Scan for the cell matching the given text and deliver its [X, Y] coordinate at center. 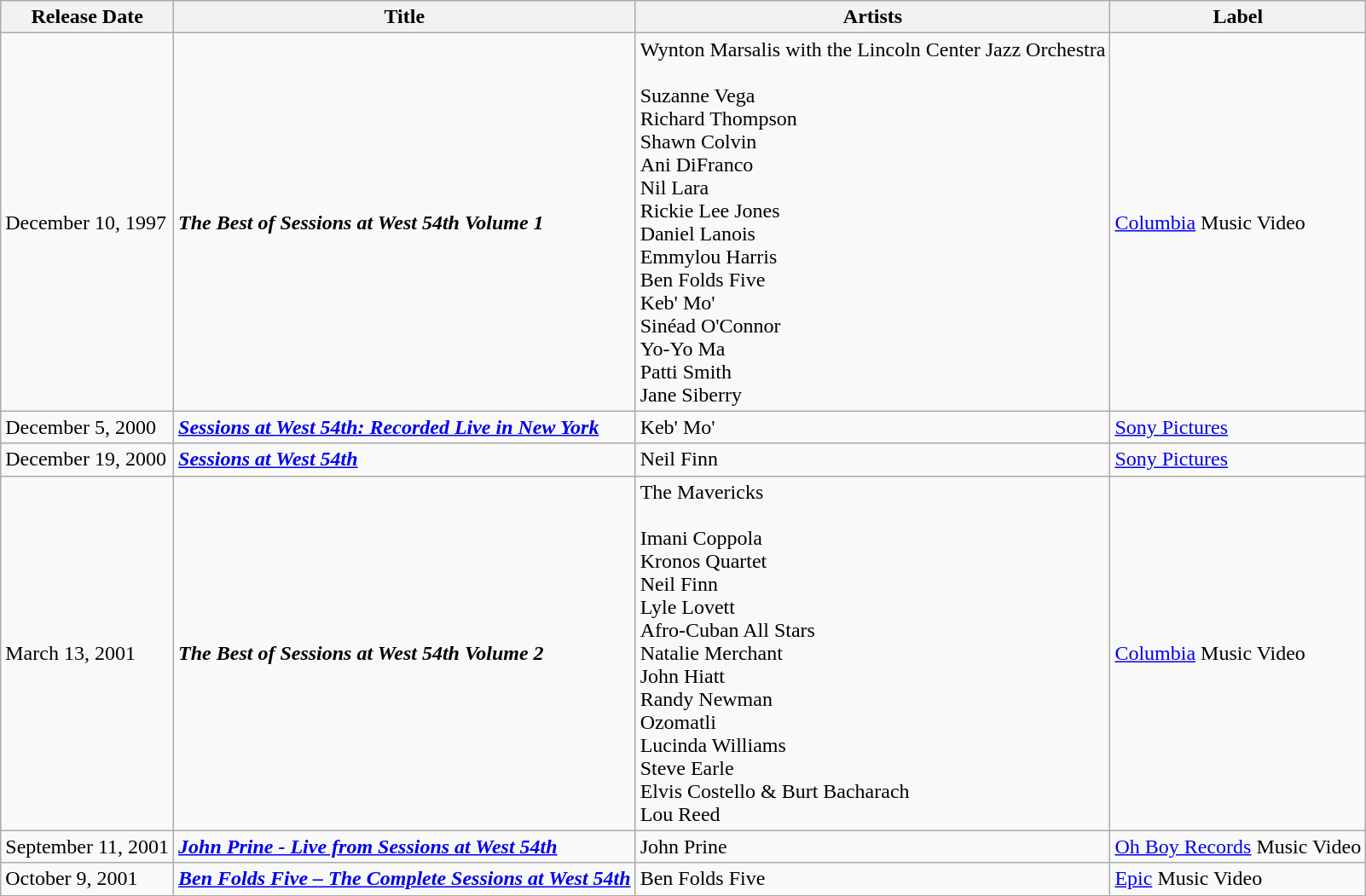
September 11, 2001 [87, 847]
Oh Boy Records Music Video [1238, 847]
Label [1238, 17]
December 10, 1997 [87, 222]
Artists [873, 17]
The Best of Sessions at West 54th Volume 1 [405, 222]
Title [405, 17]
Sessions at West 54th: Recorded Live in New York [405, 427]
Sessions at West 54th [405, 460]
The Best of Sessions at West 54th Volume 2 [405, 653]
Neil Finn [873, 460]
Ben Folds Five [873, 879]
December 19, 2000 [87, 460]
March 13, 2001 [87, 653]
Release Date [87, 17]
John Prine [873, 847]
December 5, 2000 [87, 427]
John Prine - Live from Sessions at West 54th [405, 847]
October 9, 2001 [87, 879]
Ben Folds Five – The Complete Sessions at West 54th [405, 879]
Keb' Mo' [873, 427]
Epic Music Video [1238, 879]
